Determine the [x, y] coordinate at the center of the cell enclosing the given text.  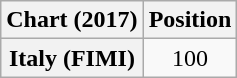
Position [190, 20]
Italy (FIMI) [72, 58]
100 [190, 58]
Chart (2017) [72, 20]
